Capture the cell that displays the provided text and extract its (X, Y) central coordinate. 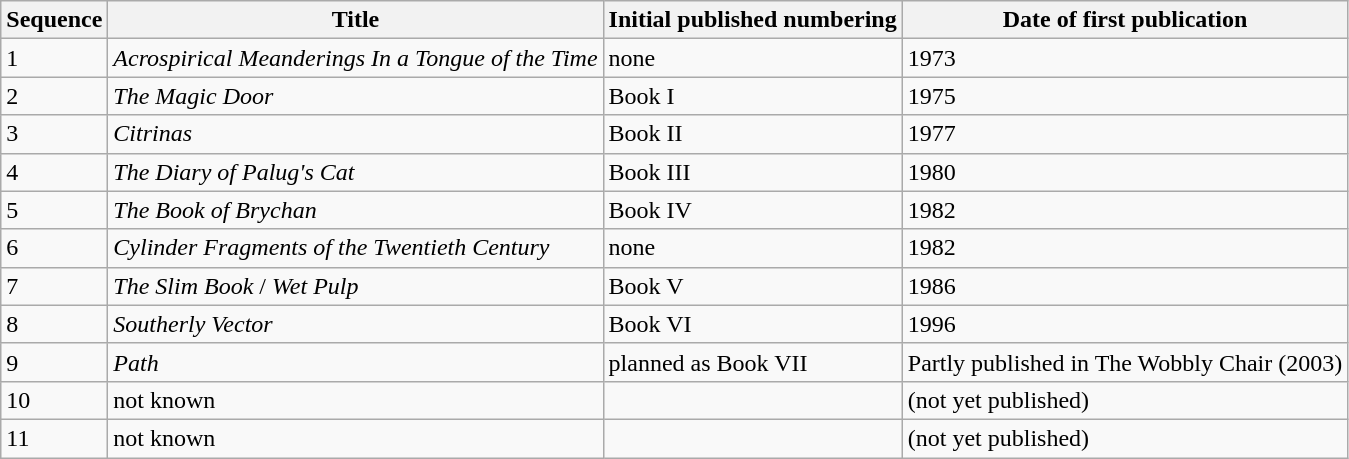
Book III (752, 172)
2 (54, 96)
11 (54, 438)
4 (54, 172)
1973 (1125, 58)
The Book of Brychan (356, 210)
8 (54, 324)
Book I (752, 96)
Book V (752, 286)
7 (54, 286)
10 (54, 400)
planned as Book VII (752, 362)
1977 (1125, 134)
Book IV (752, 210)
Book II (752, 134)
6 (54, 248)
Date of first publication (1125, 20)
1 (54, 58)
1975 (1125, 96)
Title (356, 20)
Citrinas (356, 134)
Acrospirical Meanderings In a Tongue of the Time (356, 58)
Initial published numbering (752, 20)
The Slim Book / Wet Pulp (356, 286)
The Diary of Palug's Cat (356, 172)
5 (54, 210)
Book VI (752, 324)
The Magic Door (356, 96)
9 (54, 362)
1996 (1125, 324)
Southerly Vector (356, 324)
3 (54, 134)
1986 (1125, 286)
Sequence (54, 20)
Partly published in The Wobbly Chair (2003) (1125, 362)
Path (356, 362)
1980 (1125, 172)
Cylinder Fragments of the Twentieth Century (356, 248)
